Detect which cell encompasses the target text, then output its [x, y] center coordinate. 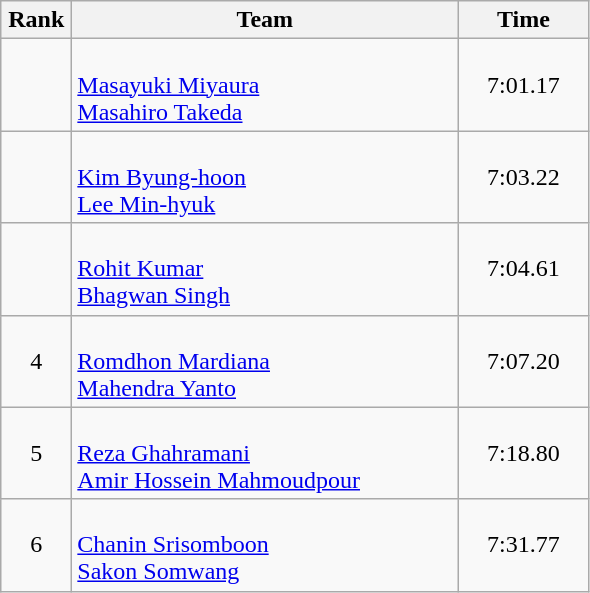
Romdhon MardianaMahendra Yanto [265, 361]
Reza GhahramaniAmir Hossein Mahmoudpour [265, 453]
Team [265, 20]
4 [36, 361]
Masayuki MiyauraMasahiro Takeda [265, 85]
7:01.17 [524, 85]
Rank [36, 20]
5 [36, 453]
Kim Byung-hoonLee Min-hyuk [265, 177]
7:18.80 [524, 453]
7:07.20 [524, 361]
Rohit KumarBhagwan Singh [265, 269]
7:04.61 [524, 269]
7:31.77 [524, 545]
6 [36, 545]
Time [524, 20]
7:03.22 [524, 177]
Chanin SrisomboonSakon Somwang [265, 545]
